Locate the cell with the specified text and output its (x, y) center coordinate. 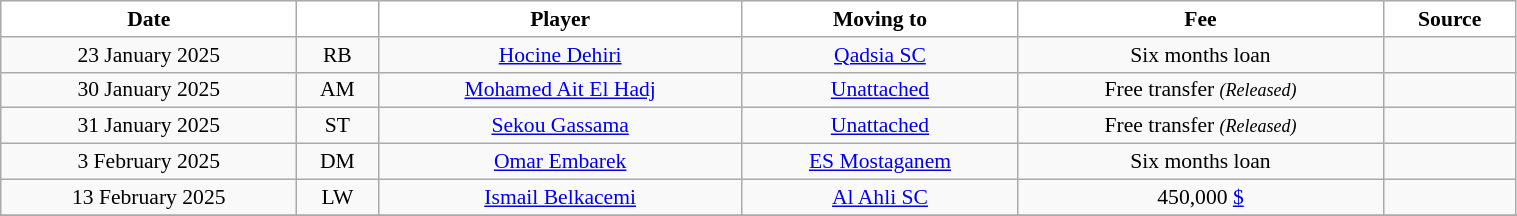
Date (149, 19)
ST (338, 126)
Moving to (880, 19)
ES Mostaganem (880, 162)
RB (338, 55)
DM (338, 162)
Sekou Gassama (560, 126)
450,000 $ (1201, 197)
Player (560, 19)
Ismail Belkacemi (560, 197)
Fee (1201, 19)
Source (1450, 19)
3 February 2025 (149, 162)
Al Ahli SC (880, 197)
23 January 2025 (149, 55)
30 January 2025 (149, 90)
LW (338, 197)
13 February 2025 (149, 197)
Qadsia SC (880, 55)
AM (338, 90)
Omar Embarek (560, 162)
31 January 2025 (149, 126)
Mohamed Ait El Hadj (560, 90)
Hocine Dehiri (560, 55)
